Output the [x, y] coordinate of the center of the cell containing the given text.  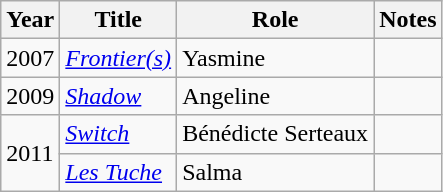
2011 [30, 153]
Frontier(s) [118, 58]
Switch [118, 134]
2009 [30, 96]
Les Tuche [118, 172]
Role [276, 20]
Year [30, 20]
Bénédicte Serteaux [276, 134]
Salma [276, 172]
Yasmine [276, 58]
Title [118, 20]
Angeline [276, 96]
2007 [30, 58]
Notes [408, 20]
Shadow [118, 96]
